Locate the cell with the specified text and output its (X, Y) center coordinate. 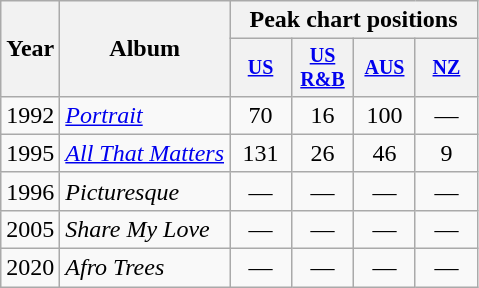
16 (323, 115)
All That Matters (145, 153)
9 (446, 153)
Picturesque (145, 191)
1996 (30, 191)
2020 (30, 268)
Peak chart positions (354, 20)
100 (384, 115)
Album (145, 49)
26 (323, 153)
Year (30, 49)
1992 (30, 115)
Share My Love (145, 229)
131 (261, 153)
1995 (30, 153)
USR&B (323, 68)
Afro Trees (145, 268)
Portrait (145, 115)
AUS (384, 68)
2005 (30, 229)
NZ (446, 68)
US (261, 68)
70 (261, 115)
46 (384, 153)
